Identify which cell holds the provided text, then report its [x, y] central coordinate. 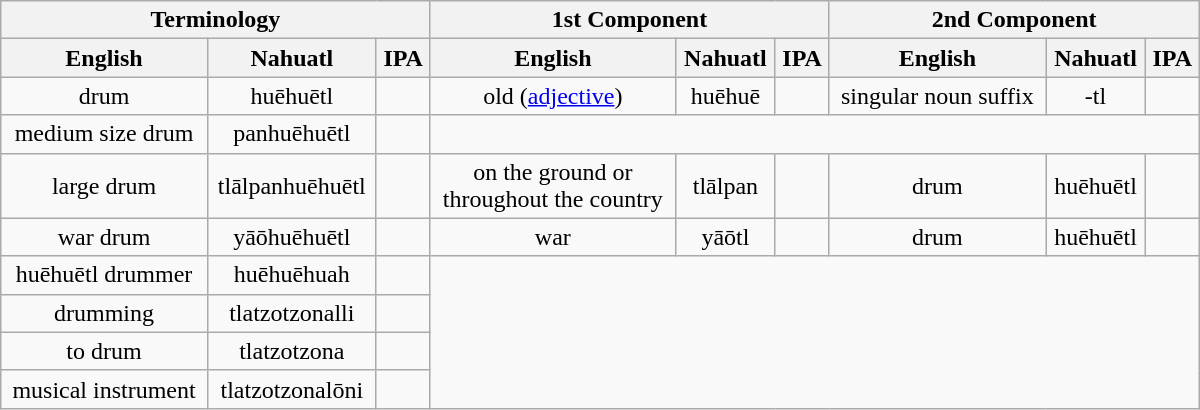
tlālpanhuēhuētl [292, 186]
tlālpan [726, 186]
yāōtl [726, 237]
Terminology [216, 20]
huēhuētl drummer [104, 275]
medium size drum [104, 134]
yāōhuēhuētl [292, 237]
tlatzotzona [292, 351]
large drum [104, 186]
to drum [104, 351]
2nd Component [1014, 20]
huēhuēhuah [292, 275]
panhuēhuētl [292, 134]
huēhuē [726, 96]
war [553, 237]
-tl [1096, 96]
1st Component [630, 20]
tlatzotzonalli [292, 313]
drumming [104, 313]
musical instrument [104, 389]
singular noun suffix [938, 96]
on the ground orthroughout the country [553, 186]
tlatzotzonalōni [292, 389]
war drum [104, 237]
old (adjective) [553, 96]
